Detect which cell encompasses the target text, then output its (x, y) center coordinate. 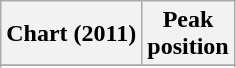
Peakposition (188, 34)
Chart (2011) (72, 34)
